Return the [x, y] coordinate for the center point of the cell that contains the specified text.  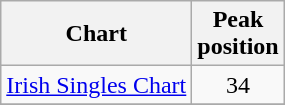
Peakposition [238, 34]
34 [238, 85]
Irish Singles Chart [96, 85]
Chart [96, 34]
